Provide the (x, y) coordinate of the cell's center where the given text is located.  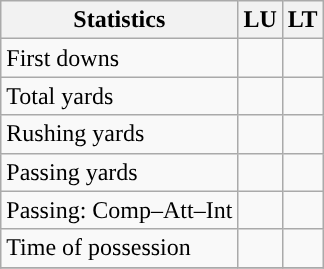
Time of possession (120, 248)
Statistics (120, 20)
LU (260, 20)
Passing yards (120, 172)
Passing: Comp–Att–Int (120, 210)
Total yards (120, 96)
LT (302, 20)
Rushing yards (120, 134)
First downs (120, 58)
